Return the (x, y) coordinate for the center point of the cell that contains the specified text.  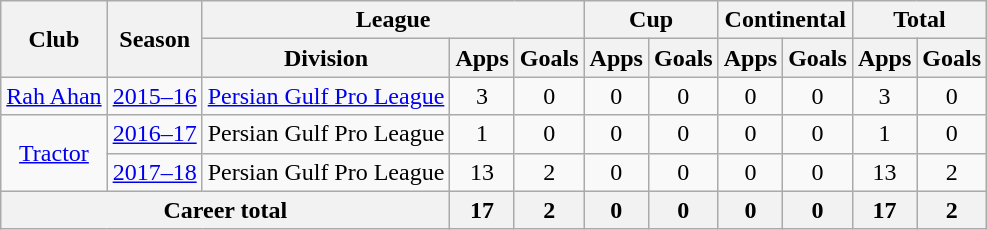
Division (326, 58)
Tractor (54, 153)
League (393, 20)
2017–18 (154, 172)
Total (919, 20)
2016–17 (154, 134)
Continental (785, 20)
Rah Ahan (54, 96)
Career total (226, 210)
Club (54, 39)
2015–16 (154, 96)
Season (154, 39)
Cup (651, 20)
